Return the [x, y] coordinate for the center point of the cell that contains the specified text.  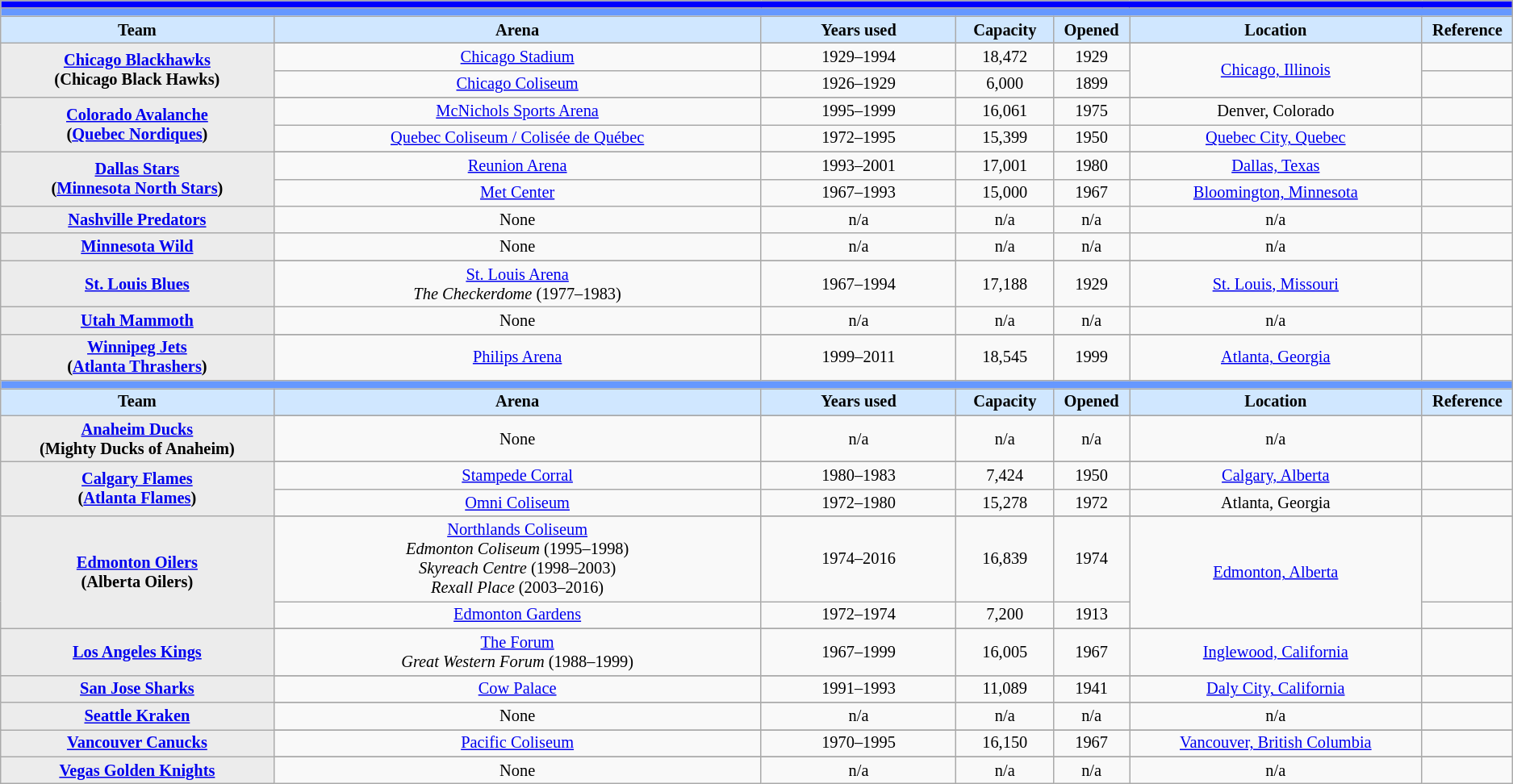
Inglewood, California [1276, 652]
18,472 [1005, 56]
Dallas, Texas [1276, 165]
Winnipeg Jets(Atlanta Thrashers) [137, 357]
St. Louis ArenaThe Checkerdome (1977–1983) [517, 284]
Pacific Coliseum [517, 743]
Quebec City, Quebec [1276, 138]
Anaheim Ducks(Mighty Ducks of Anaheim) [137, 439]
Colorado Avalanche(Quebec Nordiques) [137, 124]
Edmonton, Alberta [1276, 573]
1993–2001 [859, 165]
15,000 [1005, 193]
Edmonton Gardens [517, 615]
1941 [1092, 689]
Denver, Colorado [1276, 111]
1999–2011 [859, 357]
16,061 [1005, 111]
1967–1994 [859, 284]
1980–1983 [859, 475]
Calgary, Alberta [1276, 475]
St. Louis Blues [137, 284]
17,001 [1005, 165]
Reunion Arena [517, 165]
1967–1993 [859, 193]
1929–1994 [859, 56]
16,005 [1005, 652]
6,000 [1005, 84]
Los Angeles Kings [137, 652]
Omni Coliseum [517, 503]
Cow Palace [517, 689]
16,839 [1005, 559]
1995–1999 [859, 111]
1974–2016 [859, 559]
Dallas Stars(Minnesota North Stars) [137, 179]
1972–1980 [859, 503]
Vegas Golden Knights [137, 770]
1913 [1092, 615]
7,200 [1005, 615]
1926–1929 [859, 84]
The ForumGreat Western Forum (1988–1999) [517, 652]
Northlands ColiseumEdmonton Coliseum (1995–1998)Skyreach Centre (1998–2003)Rexall Place (2003–2016) [517, 559]
1972–1974 [859, 615]
1972 [1092, 503]
1970–1995 [859, 743]
Chicago Blackhawks(Chicago Black Hawks) [137, 69]
Edmonton Oilers(Alberta Oilers) [137, 573]
Calgary Flames(Atlanta Flames) [137, 489]
Vancouver, British Columbia [1276, 743]
Stampede Corral [517, 475]
Utah Mammoth [137, 320]
Quebec Coliseum / Colisée de Québec [517, 138]
Seattle Kraken [137, 715]
18,545 [1005, 357]
1972–1995 [859, 138]
11,089 [1005, 689]
Philips Arena [517, 357]
17,188 [1005, 284]
1975 [1092, 111]
1999 [1092, 357]
Chicago, Illinois [1276, 69]
15,399 [1005, 138]
St. Louis, Missouri [1276, 284]
Minnesota Wild [137, 247]
Vancouver Canucks [137, 743]
Daly City, California [1276, 689]
Met Center [517, 193]
15,278 [1005, 503]
Chicago Stadium [517, 56]
1974 [1092, 559]
1980 [1092, 165]
Chicago Coliseum [517, 84]
7,424 [1005, 475]
1991–1993 [859, 689]
McNichols Sports Arena [517, 111]
San Jose Sharks [137, 689]
Nashville Predators [137, 219]
1899 [1092, 84]
1967–1999 [859, 652]
16,150 [1005, 743]
Bloomington, Minnesota [1276, 193]
